Output the (x, y) coordinate of the center of the cell containing the given text.  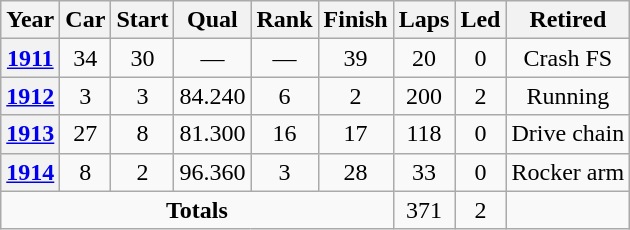
16 (284, 134)
Crash FS (568, 58)
81.300 (212, 134)
Year (30, 20)
1912 (30, 96)
84.240 (212, 96)
30 (142, 58)
Qual (212, 20)
371 (424, 210)
200 (424, 96)
27 (86, 134)
Drive chain (568, 134)
Rocker arm (568, 172)
33 (424, 172)
Rank (284, 20)
6 (284, 96)
Car (86, 20)
118 (424, 134)
Laps (424, 20)
Totals (197, 210)
Finish (356, 20)
17 (356, 134)
Retired (568, 20)
39 (356, 58)
Running (568, 96)
1911 (30, 58)
1913 (30, 134)
34 (86, 58)
Start (142, 20)
1914 (30, 172)
20 (424, 58)
96.360 (212, 172)
28 (356, 172)
Led (480, 20)
